Return the (X, Y) coordinate for the center point of the cell that contains the specified text.  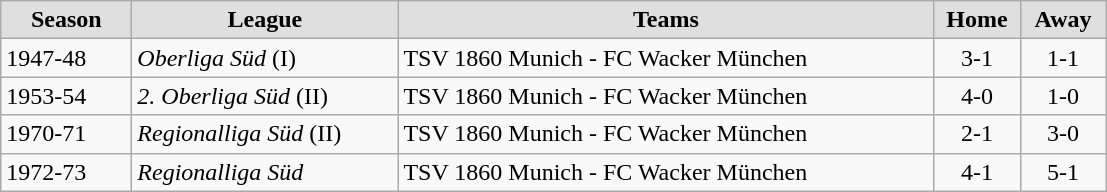
4-0 (977, 96)
Oberliga Süd (I) (265, 58)
1970-71 (66, 134)
1947-48 (66, 58)
2. Oberliga Süd (II) (265, 96)
Season (66, 20)
3-0 (1063, 134)
1953-54 (66, 96)
Teams (666, 20)
4-1 (977, 172)
1-1 (1063, 58)
Regionalliga Süd (II) (265, 134)
5-1 (1063, 172)
League (265, 20)
1-0 (1063, 96)
Regionalliga Süd (265, 172)
Away (1063, 20)
1972-73 (66, 172)
2-1 (977, 134)
3-1 (977, 58)
Home (977, 20)
